Scan for the cell matching the given text and deliver its (x, y) coordinate at center. 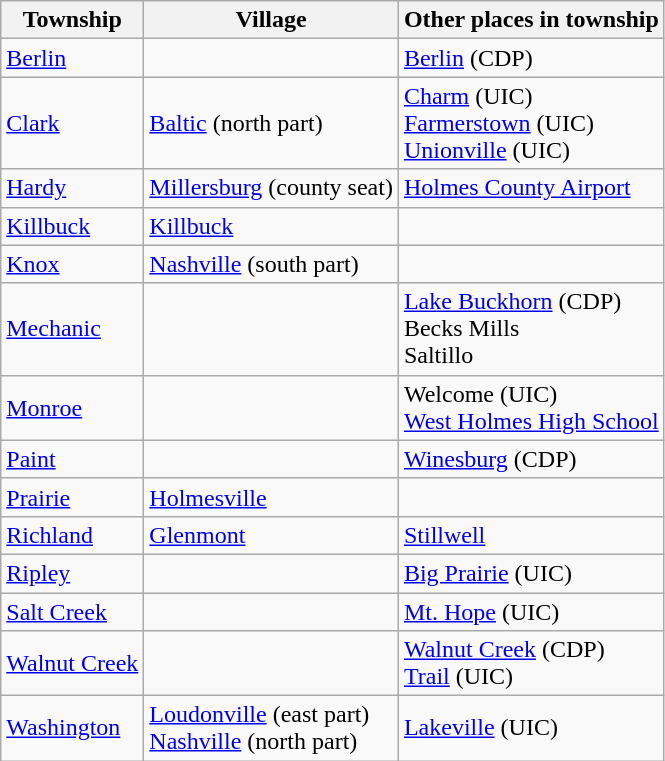
Mechanic (72, 329)
Glenmont (272, 535)
Baltic (north part) (272, 123)
Berlin (72, 58)
Mt. Hope (UIC) (531, 611)
Charm (UIC)Farmerstown (UIC)Unionville (UIC) (531, 123)
Holmesville (272, 497)
Lakeville (UIC) (531, 728)
Millersburg (county seat) (272, 188)
Stillwell (531, 535)
Township (72, 20)
Lake Buckhorn (CDP)Becks MillsSaltillo (531, 329)
Washington (72, 728)
Richland (72, 535)
Loudonville (east part)Nashville (north part) (272, 728)
Walnut Creek (CDP)Trail (UIC) (531, 664)
Prairie (72, 497)
Berlin (CDP) (531, 58)
Village (272, 20)
Big Prairie (UIC) (531, 573)
Knox (72, 264)
Other places in township (531, 20)
Winesburg (CDP) (531, 459)
Walnut Creek (72, 664)
Hardy (72, 188)
Welcome (UIC)West Holmes High School (531, 408)
Paint (72, 459)
Monroe (72, 408)
Clark (72, 123)
Nashville (south part) (272, 264)
Holmes County Airport (531, 188)
Salt Creek (72, 611)
Ripley (72, 573)
